Extract the (X, Y) coordinate from the center of the cell holding the provided text.  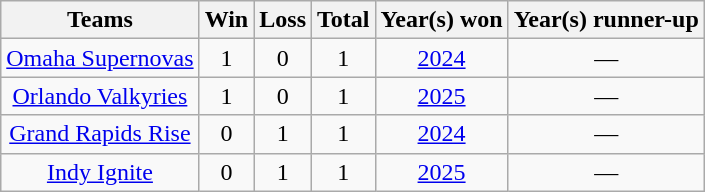
Omaha Supernovas (100, 58)
Win (226, 20)
Grand Rapids Rise (100, 134)
Indy Ignite (100, 172)
Teams (100, 20)
Orlando Valkyries (100, 96)
Loss (283, 20)
Total (344, 20)
Year(s) won (442, 20)
Year(s) runner-up (606, 20)
